Pinpoint the cell where the given text exists, returning its (x, y) midpoint coordinate. 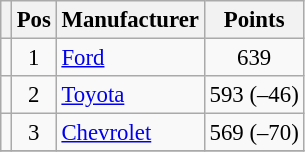
Manufacturer (130, 20)
1 (34, 58)
Points (254, 20)
2 (34, 95)
3 (34, 133)
Ford (130, 58)
639 (254, 58)
Chevrolet (130, 133)
593 (–46) (254, 95)
569 (–70) (254, 133)
Pos (34, 20)
Toyota (130, 95)
